Provide the (X, Y) coordinate of the cell's center where the given text is located.  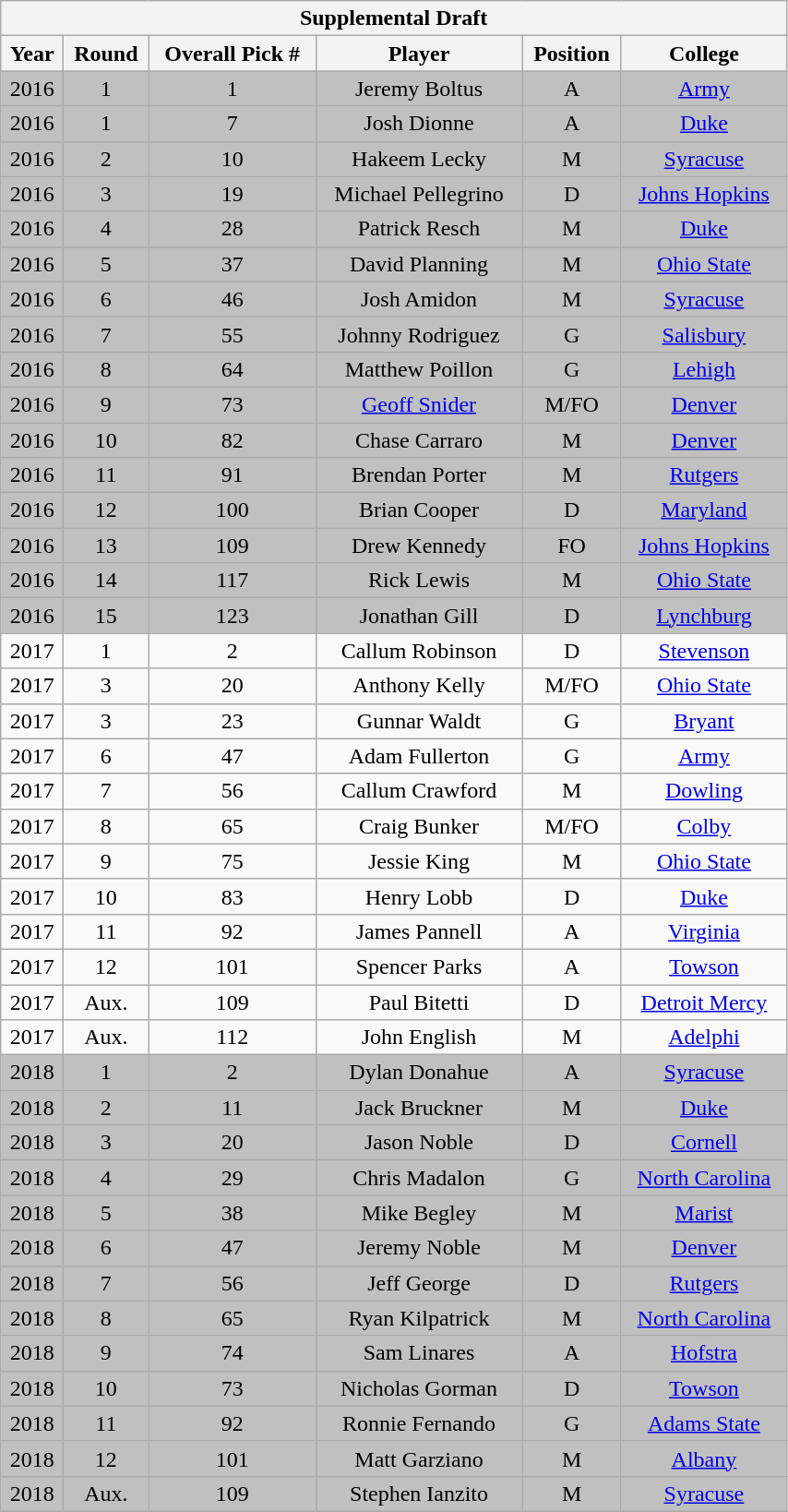
123 (233, 616)
Adams State (703, 1423)
Rick Lewis (419, 581)
Round (106, 54)
Overall Pick # (233, 54)
Lynchburg (703, 616)
55 (233, 334)
Dowling (703, 791)
82 (233, 440)
Henry Lobb (419, 896)
Jeremy Noble (419, 1248)
Cornell (703, 1143)
Ronnie Fernando (419, 1423)
46 (233, 299)
15 (106, 616)
75 (233, 861)
Hofstra (703, 1353)
Jeff George (419, 1283)
28 (233, 229)
Marist (703, 1213)
38 (233, 1213)
Dylan Donahue (419, 1073)
13 (106, 546)
19 (233, 194)
Spencer Parks (419, 966)
Matthew Poillon (419, 369)
Player (419, 54)
91 (233, 475)
Jonathan Gill (419, 616)
Supplemental Draft (394, 18)
College (703, 54)
Position (572, 54)
74 (233, 1353)
Hakeem Lecky (419, 159)
Matt Garziano (419, 1458)
Anthony Kelly (419, 686)
Detroit Mercy (703, 1002)
Year (32, 54)
Stephen Ianzito (419, 1494)
Stevenson (703, 651)
Jessie King (419, 861)
83 (233, 896)
John English (419, 1038)
14 (106, 581)
Adelphi (703, 1038)
David Planning (419, 264)
FO (572, 546)
Paul Bitetti (419, 1002)
Johnny Rodriguez (419, 334)
Michael Pellegrino (419, 194)
Bryant (703, 721)
Maryland (703, 510)
Chase Carraro (419, 440)
Josh Dionne (419, 124)
Colby (703, 826)
Lehigh (703, 369)
Nicholas Gorman (419, 1388)
Virginia (703, 931)
64 (233, 369)
James Pannell (419, 931)
Brendan Porter (419, 475)
37 (233, 264)
Jeremy Boltus (419, 89)
Josh Amidon (419, 299)
Salisbury (703, 334)
29 (233, 1178)
23 (233, 721)
Geoff Snider (419, 404)
Patrick Resch (419, 229)
Callum Robinson (419, 651)
Chris Madalon (419, 1178)
Mike Begley (419, 1213)
Adam Fullerton (419, 756)
Callum Crawford (419, 791)
117 (233, 581)
Jason Noble (419, 1143)
Albany (703, 1458)
Jack Bruckner (419, 1108)
100 (233, 510)
Drew Kennedy (419, 546)
Brian Cooper (419, 510)
Gunnar Waldt (419, 721)
112 (233, 1038)
Ryan Kilpatrick (419, 1318)
Craig Bunker (419, 826)
Sam Linares (419, 1353)
